From the cell containing the given text, extract its center point as [x, y] coordinate. 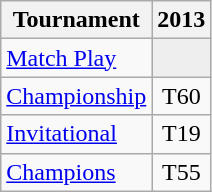
Match Play [76, 58]
Invitational [76, 134]
Tournament [76, 20]
Champions [76, 172]
T55 [182, 172]
2013 [182, 20]
T19 [182, 134]
Championship [76, 96]
T60 [182, 96]
